Locate the cell with the specified text and output its [X, Y] center coordinate. 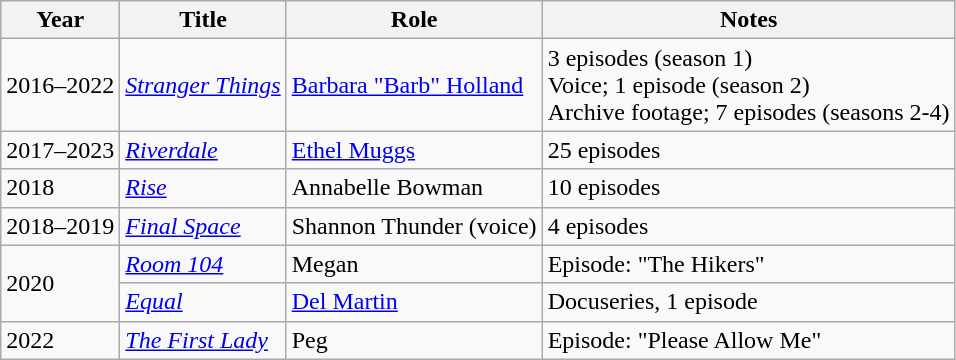
Episode: "The Hikers" [748, 264]
2016–2022 [60, 85]
Title [203, 20]
Room 104 [203, 264]
2017–2023 [60, 150]
Docuseries, 1 episode [748, 302]
10 episodes [748, 188]
Episode: "Please Allow Me" [748, 340]
Annabelle Bowman [414, 188]
Del Martin [414, 302]
Megan [414, 264]
4 episodes [748, 226]
Ethel Muggs [414, 150]
2018 [60, 188]
Equal [203, 302]
The First Lady [203, 340]
2020 [60, 283]
Rise [203, 188]
2018–2019 [60, 226]
25 episodes [748, 150]
2022 [60, 340]
Riverdale [203, 150]
Peg [414, 340]
Notes [748, 20]
Shannon Thunder (voice) [414, 226]
Stranger Things [203, 85]
3 episodes (season 1)Voice; 1 episode (season 2)Archive footage; 7 episodes (seasons 2-4) [748, 85]
Barbara "Barb" Holland [414, 85]
Final Space [203, 226]
Year [60, 20]
Role [414, 20]
